Identify which cell holds the provided text, then report its (x, y) central coordinate. 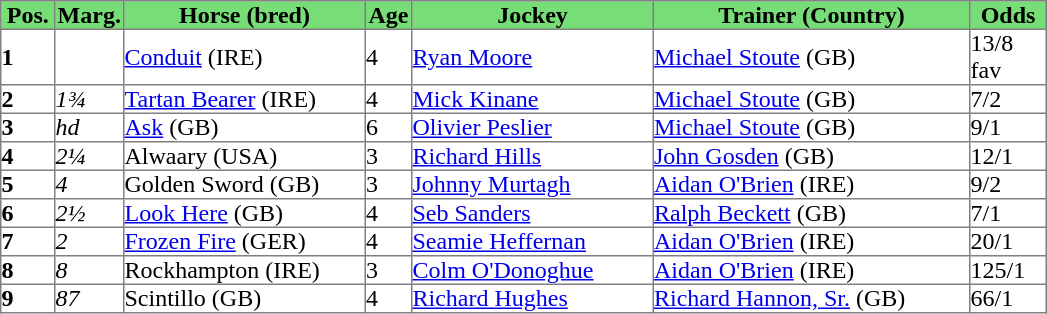
2¼ (90, 156)
Ryan Moore (533, 57)
9 (28, 298)
Colm O'Donoghue (533, 270)
Golden Sword (GB) (245, 184)
2½ (90, 213)
66/1 (1008, 298)
1 (28, 57)
Look Here (GB) (245, 213)
87 (90, 298)
Seamie Heffernan (533, 241)
9/2 (1008, 184)
20/1 (1008, 241)
9/1 (1008, 127)
12/1 (1008, 156)
Mick Kinane (533, 99)
7 (28, 241)
5 (28, 184)
Conduit (IRE) (245, 57)
Olivier Peslier (533, 127)
Seb Sanders (533, 213)
Tartan Bearer (IRE) (245, 99)
Richard Hannon, Sr. (GB) (811, 298)
Odds (1008, 15)
7/1 (1008, 213)
Trainer (Country) (811, 15)
hd (90, 127)
13/8 fav (1008, 57)
Ask (GB) (245, 127)
Richard Hughes (533, 298)
John Gosden (GB) (811, 156)
Pos. (28, 15)
125/1 (1008, 270)
Age (388, 15)
Frozen Fire (GER) (245, 241)
7/2 (1008, 99)
Alwaary (USA) (245, 156)
Rockhampton (IRE) (245, 270)
Jockey (533, 15)
Richard Hills (533, 156)
Johnny Murtagh (533, 184)
Horse (bred) (245, 15)
Scintillo (GB) (245, 298)
Marg. (90, 15)
Ralph Beckett (GB) (811, 213)
1¾ (90, 99)
